Search for the cell housing the specified text and yield its (X, Y) center coordinate. 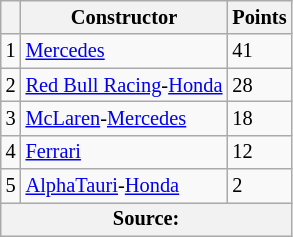
Mercedes (124, 51)
AlphaTauri-Honda (124, 186)
Constructor (124, 17)
41 (259, 51)
Source: (146, 219)
3 (11, 118)
Ferrari (124, 152)
Points (259, 17)
1 (11, 51)
18 (259, 118)
5 (11, 186)
4 (11, 152)
12 (259, 152)
28 (259, 85)
Red Bull Racing-Honda (124, 85)
McLaren-Mercedes (124, 118)
